Return [X, Y] of the center of cell containing provided text 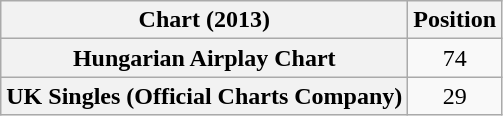
Chart (2013) [204, 20]
74 [455, 58]
Hungarian Airplay Chart [204, 58]
Position [455, 20]
UK Singles (Official Charts Company) [204, 96]
29 [455, 96]
